From the cell containing the given text, extract its center point as (X, Y) coordinate. 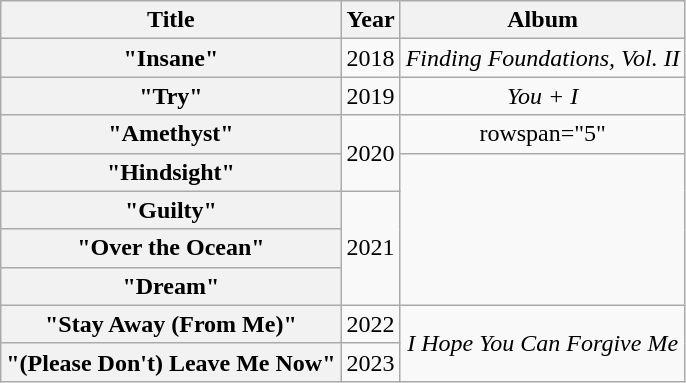
"Amethyst" (171, 134)
rowspan="5" (542, 134)
"Hindsight" (171, 172)
"Guilty" (171, 210)
"Insane" (171, 58)
Year (370, 20)
2019 (370, 96)
"Dream" (171, 286)
I Hope You Can Forgive Me (542, 343)
Album (542, 20)
2021 (370, 248)
"Stay Away (From Me)" (171, 324)
"(Please Don't) Leave Me Now" (171, 362)
Finding Foundations, Vol. II (542, 58)
Title (171, 20)
You + I (542, 96)
"Try" (171, 96)
2020 (370, 153)
"Over the Ocean" (171, 248)
2022 (370, 324)
2018 (370, 58)
2023 (370, 362)
